From the cell containing the given text, extract its center point as (x, y) coordinate. 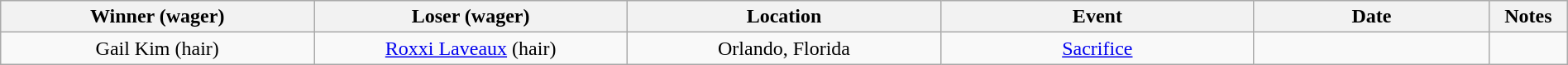
Notes (1528, 17)
Event (1097, 17)
Sacrifice (1097, 48)
Roxxi Laveaux (hair) (471, 48)
Gail Kim (hair) (157, 48)
Orlando, Florida (784, 48)
Winner (wager) (157, 17)
Loser (wager) (471, 17)
Date (1371, 17)
Location (784, 17)
